Identify which cell holds the provided text, then report its [X, Y] central coordinate. 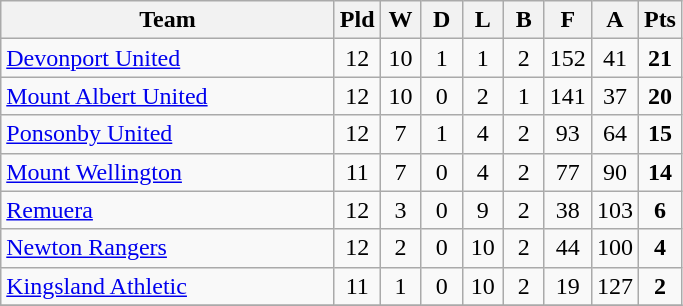
Kingsland Athletic [168, 286]
Pts [660, 20]
14 [660, 172]
Remuera [168, 210]
Newton Rangers [168, 248]
64 [614, 134]
W [400, 20]
77 [568, 172]
L [482, 20]
38 [568, 210]
103 [614, 210]
141 [568, 96]
Devonport United [168, 58]
Team [168, 20]
Mount Wellington [168, 172]
9 [482, 210]
19 [568, 286]
Ponsonby United [168, 134]
6 [660, 210]
20 [660, 96]
B [524, 20]
41 [614, 58]
93 [568, 134]
21 [660, 58]
F [568, 20]
127 [614, 286]
3 [400, 210]
Mount Albert United [168, 96]
15 [660, 134]
90 [614, 172]
100 [614, 248]
37 [614, 96]
44 [568, 248]
Pld [357, 20]
D [442, 20]
A [614, 20]
152 [568, 58]
